Search for the cell housing the specified text and yield its [x, y] center coordinate. 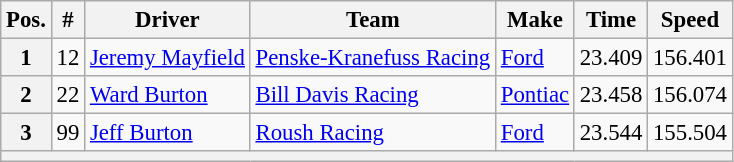
22 [68, 95]
12 [68, 58]
Bill Davis Racing [372, 95]
2 [26, 95]
Pos. [26, 20]
99 [68, 133]
Roush Racing [372, 133]
23.544 [610, 133]
155.504 [690, 133]
Driver [168, 20]
23.409 [610, 58]
Pontiac [534, 95]
23.458 [610, 95]
Time [610, 20]
Speed [690, 20]
1 [26, 58]
Jeff Burton [168, 133]
156.074 [690, 95]
Jeremy Mayfield [168, 58]
Team [372, 20]
3 [26, 133]
# [68, 20]
Penske-Kranefuss Racing [372, 58]
156.401 [690, 58]
Ward Burton [168, 95]
Make [534, 20]
